For the text-containing cell, return its midpoint in [X, Y] coordinate format. 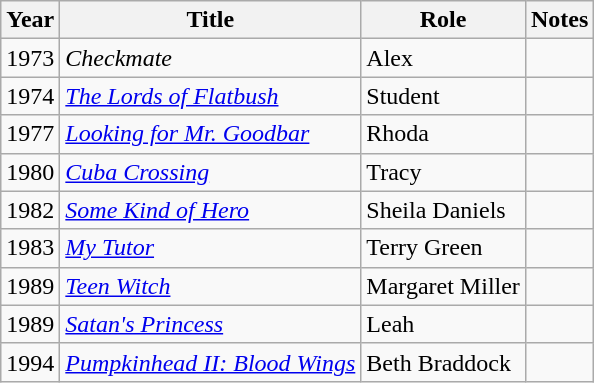
1974 [30, 96]
Student [444, 96]
Rhoda [444, 134]
Pumpkinhead II: Blood Wings [210, 362]
Role [444, 20]
Checkmate [210, 58]
Looking for Mr. Goodbar [210, 134]
Teen Witch [210, 286]
Some Kind of Hero [210, 210]
Beth Braddock [444, 362]
Leah [444, 324]
Sheila Daniels [444, 210]
Tracy [444, 172]
Cuba Crossing [210, 172]
1994 [30, 362]
Satan's Princess [210, 324]
Year [30, 20]
Notes [559, 20]
1982 [30, 210]
The Lords of Flatbush [210, 96]
1980 [30, 172]
1973 [30, 58]
Alex [444, 58]
1977 [30, 134]
1983 [30, 248]
Terry Green [444, 248]
Title [210, 20]
My Tutor [210, 248]
Margaret Miller [444, 286]
